Provide the (x, y) coordinate of the cell's center where the given text is located.  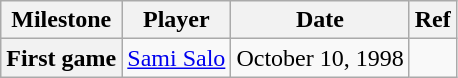
Player (176, 20)
Date (320, 20)
October 10, 1998 (320, 58)
Milestone (62, 20)
Ref (432, 20)
Sami Salo (176, 58)
First game (62, 58)
